Search for the cell housing the specified text and yield its [X, Y] center coordinate. 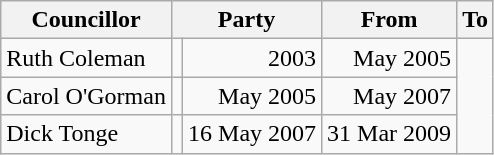
2003 [252, 58]
Councillor [86, 20]
Ruth Coleman [86, 58]
16 May 2007 [252, 134]
May 2007 [390, 96]
Party [246, 20]
Dick Tonge [86, 134]
From [390, 20]
31 Mar 2009 [390, 134]
To [476, 20]
Carol O'Gorman [86, 96]
